Search for the cell housing the specified text and yield its [x, y] center coordinate. 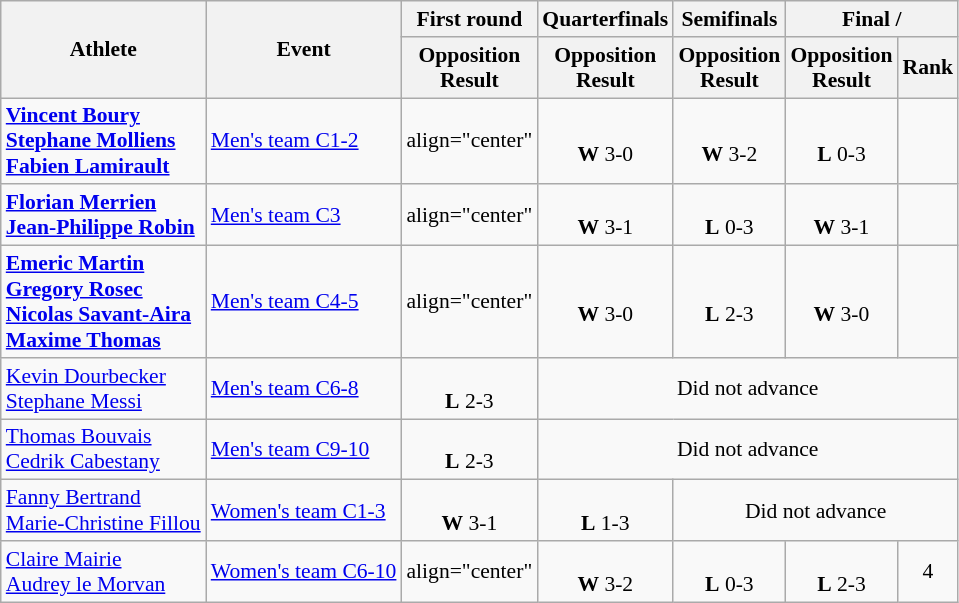
Women's team C6-10 [304, 572]
Men's team C3 [304, 216]
Athlete [104, 50]
4 [928, 572]
Claire Mairie Audrey le Morvan [104, 572]
Event [304, 50]
Emeric Martin Gregory Rosec Nicolas Savant-Aira Maxime Thomas [104, 302]
L 1-3 [605, 510]
Final / [872, 19]
Men's team C9-10 [304, 450]
Kevin Dourbecker Stephane Messi [104, 388]
First round [469, 19]
Men's team C1-2 [304, 142]
Fanny Bertrand Marie-Christine Fillou [104, 510]
Men's team C6-8 [304, 388]
Men's team C4-5 [304, 302]
Florian Merrien Jean-Philippe Robin [104, 216]
Quarterfinals [605, 19]
Thomas Bouvais Cedrik Cabestany [104, 450]
Semifinals [729, 19]
Women's team C1-3 [304, 510]
Rank [928, 68]
Vincent Boury Stephane Molliens Fabien Lamirault [104, 142]
